Provide the (X, Y) coordinate of the cell's center where the given text is located.  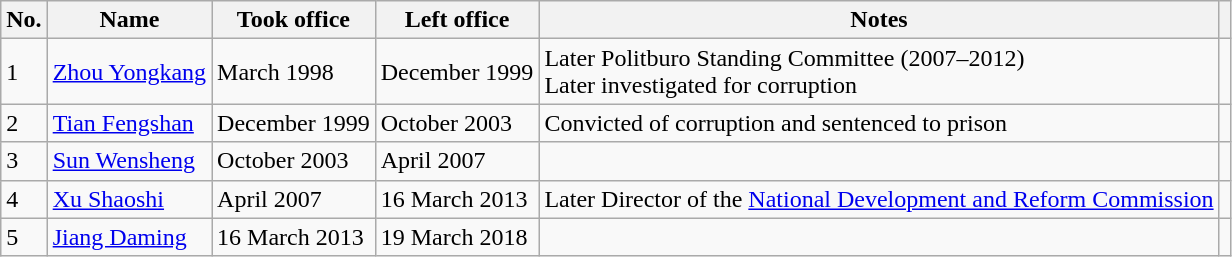
2 (24, 123)
Left office (457, 20)
19 March 2018 (457, 237)
4 (24, 199)
Zhou Yongkang (129, 72)
Later Politburo Standing Committee (2007–2012)Later investigated for corruption (879, 72)
Sun Wensheng (129, 161)
Convicted of corruption and sentenced to prison (879, 123)
Tian Fengshan (129, 123)
Notes (879, 20)
3 (24, 161)
Later Director of the National Development and Reform Commission (879, 199)
1 (24, 72)
Name (129, 20)
5 (24, 237)
Jiang Daming (129, 237)
No. (24, 20)
Xu Shaoshi (129, 199)
March 1998 (294, 72)
Took office (294, 20)
